From the cell containing the given text, extract its center point as (x, y) coordinate. 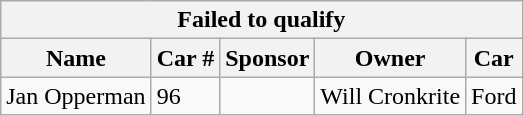
Ford (494, 96)
Jan Opperman (76, 96)
96 (186, 96)
Owner (390, 58)
Car (494, 58)
Will Cronkrite (390, 96)
Car # (186, 58)
Sponsor (268, 58)
Name (76, 58)
Failed to qualify (262, 20)
